Find where the given text appears and provide that cell's center as (X, Y) coordinate. 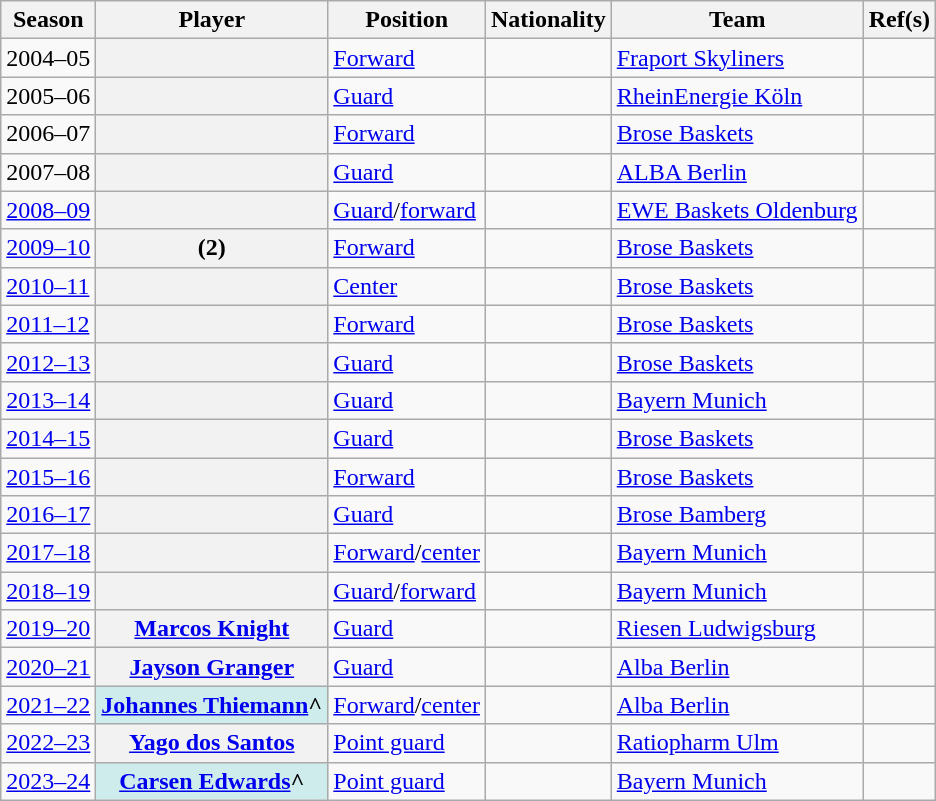
Player (212, 20)
2007–08 (48, 172)
2017–18 (48, 553)
RheinEnergie Köln (737, 96)
Yago dos Santos (212, 743)
2011–12 (48, 324)
2014–15 (48, 438)
2021–22 (48, 705)
Ref(s) (899, 20)
Ratiopharm Ulm (737, 743)
Marcos Knight (212, 629)
2004–05 (48, 58)
2008–09 (48, 210)
2023–24 (48, 781)
Fraport Skyliners (737, 58)
2020–21 (48, 667)
2018–19 (48, 591)
Brose Bamberg (737, 515)
(2) (212, 248)
Season (48, 20)
Riesen Ludwigsburg (737, 629)
2009–10 (48, 248)
Position (407, 20)
2013–14 (48, 400)
Team (737, 20)
Nationality (548, 20)
2010–11 (48, 286)
2019–20 (48, 629)
2022–23 (48, 743)
2012–13 (48, 362)
Jayson Granger (212, 667)
ALBA Berlin (737, 172)
EWE Baskets Oldenburg (737, 210)
Johannes Thiemann^ (212, 705)
Carsen Edwards^ (212, 781)
2006–07 (48, 134)
2005–06 (48, 96)
Center (407, 286)
2015–16 (48, 477)
2016–17 (48, 515)
